Determine the [x, y] coordinate at the center of the cell enclosing the given text.  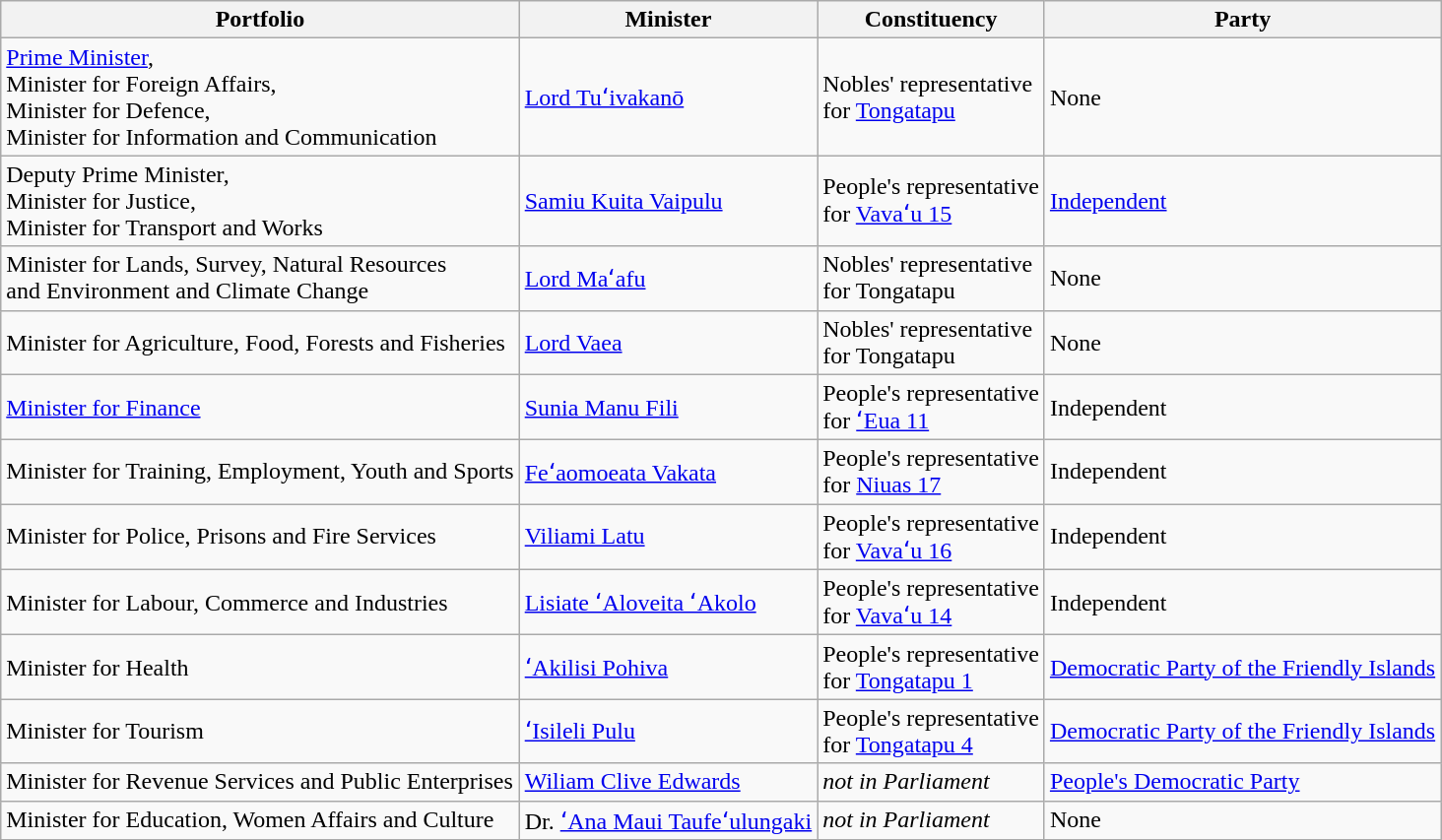
Minister for Training, Employment, Youth and Sports [260, 473]
Deputy Prime Minister, Minister for Justice, Minister for Transport and Works [260, 201]
Party [1242, 20]
Feʻaomoeata Vakata [668, 473]
Constituency [932, 20]
Minister for Education, Women Affairs and Culture [260, 820]
Minister for Finance [260, 408]
Samiu Kuita Vaipulu [668, 201]
Minister for Labour, Commerce and Industries [260, 603]
Lisiate ʻAloveita ʻAkolo [668, 603]
Minister [668, 20]
Minister for Tourism [260, 731]
People's representativefor Vavaʻu 14 [932, 603]
ʻAkilisi Pohiva [668, 668]
Prime Minister, Minister for Foreign Affairs, Minister for Defence, Minister for Information and Communication [260, 97]
Lord Maʻafu [668, 278]
Viliami Latu [668, 538]
Minister for Lands, Survey, Natural Resources and Environment and Climate Change [260, 278]
Minister for Health [260, 668]
People's representativefor ʻEua 11 [932, 408]
People's representativefor Niuas 17 [932, 473]
People's Democratic Party [1242, 782]
ʻIsileli Pulu [668, 731]
People's representativefor Tongatapu 1 [932, 668]
Wiliam Clive Edwards [668, 782]
Minister for Agriculture, Food, Forests and Fisheries [260, 343]
Minister for Police, Prisons and Fire Services [260, 538]
Lord Tuʻivakanō [668, 97]
Minister for Revenue Services and Public Enterprises [260, 782]
People's representativefor Vavaʻu 16 [932, 538]
People's representativefor Tongatapu 4 [932, 731]
Dr. ʻAna Maui Taufeʻulungaki [668, 820]
People's representativefor Vavaʻu 15 [932, 201]
Lord Vaea [668, 343]
Sunia Manu Fili [668, 408]
Portfolio [260, 20]
